Find where the given text appears and provide that cell's center as [X, Y] coordinate. 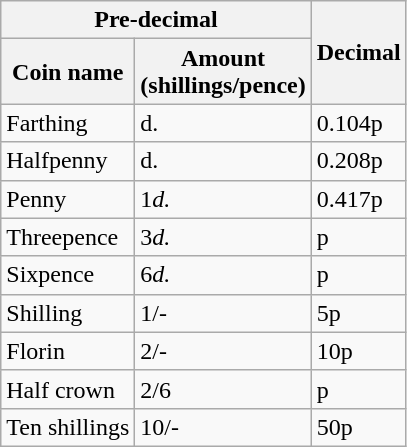
1/- [223, 313]
1d. [223, 199]
Decimal [358, 52]
Penny [68, 199]
5p [358, 313]
10p [358, 351]
0.208p [358, 161]
Sixpence [68, 275]
50p [358, 427]
Shilling [68, 313]
0.417p [358, 199]
Threepence [68, 237]
0.104p [358, 123]
2/- [223, 351]
Ten shillings [68, 427]
Pre-decimal [156, 20]
Florin [68, 351]
3d. [223, 237]
6d. [223, 275]
Coin name [68, 72]
2/6 [223, 389]
Half crown [68, 389]
Amount(shillings/pence) [223, 72]
10/- [223, 427]
Halfpenny [68, 161]
Farthing [68, 123]
